Provide the (X, Y) coordinate of the cell's center where the given text is located.  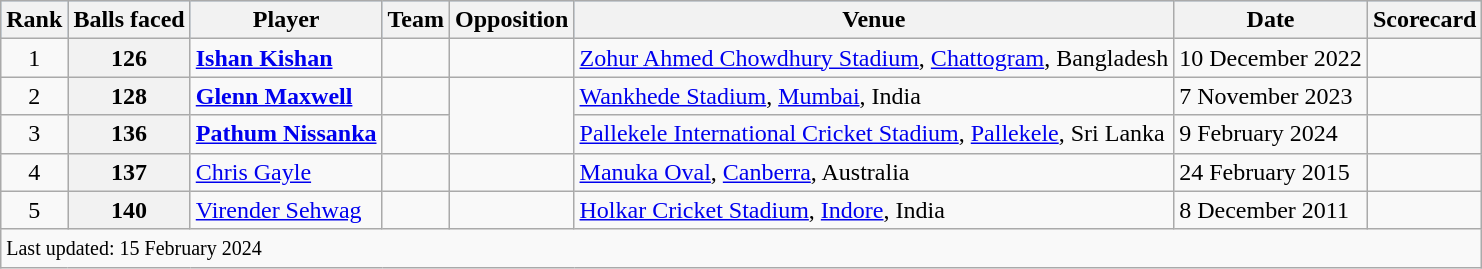
Last updated: 15 February 2024 (742, 248)
10 December 2022 (1271, 58)
Player (286, 20)
2 (34, 96)
Opposition (512, 20)
136 (129, 134)
3 (34, 134)
140 (129, 210)
Team (416, 20)
Wankhede Stadium, Mumbai, India (874, 96)
Manuka Oval, Canberra, Australia (874, 172)
126 (129, 58)
Pathum Nissanka (286, 134)
Venue (874, 20)
Ishan Kishan (286, 58)
Chris Gayle (286, 172)
Glenn Maxwell (286, 96)
9 February 2024 (1271, 134)
5 (34, 210)
24 February 2015 (1271, 172)
Scorecard (1424, 20)
Date (1271, 20)
7 November 2023 (1271, 96)
8 December 2011 (1271, 210)
128 (129, 96)
Virender Sehwag (286, 210)
Balls faced (129, 20)
Pallekele International Cricket Stadium, Pallekele, Sri Lanka (874, 134)
1 (34, 58)
137 (129, 172)
Rank (34, 20)
4 (34, 172)
Holkar Cricket Stadium, Indore, India (874, 210)
Zohur Ahmed Chowdhury Stadium, Chattogram, Bangladesh (874, 58)
